Extract the [X, Y] coordinate from the center of the cell holding the provided text.  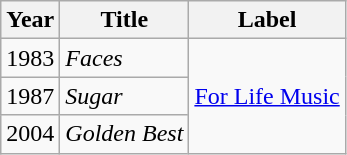
1987 [30, 96]
Sugar [124, 96]
Golden Best [124, 134]
For Life Music [267, 96]
2004 [30, 134]
Faces [124, 58]
Title [124, 20]
Year [30, 20]
Label [267, 20]
1983 [30, 58]
